Determine the (x, y) coordinate at the center of the cell enclosing the given text.  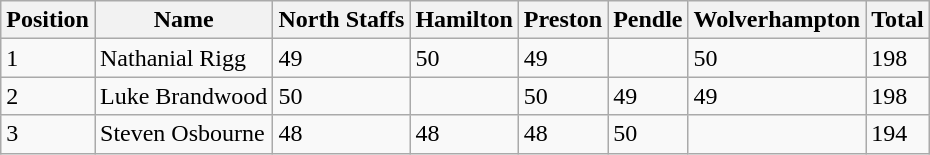
2 (48, 96)
Luke Brandwood (183, 96)
Total (898, 20)
Nathanial Rigg (183, 58)
Preston (562, 20)
Pendle (648, 20)
Position (48, 20)
3 (48, 134)
North Staffs (342, 20)
Name (183, 20)
Wolverhampton (777, 20)
Steven Osbourne (183, 134)
Hamilton (464, 20)
1 (48, 58)
194 (898, 134)
